Find where the given text appears and provide that cell's center as [X, Y] coordinate. 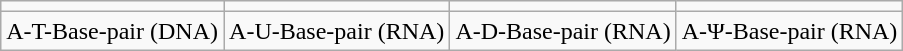
A-Ψ-Base-pair (RNA) [790, 31]
A-U-Base-pair (RNA) [337, 31]
A-D-Base-pair (RNA) [563, 31]
A-T-Base-pair (DNA) [112, 31]
